Provide the [x, y] coordinate of the cell's center where the given text is located.  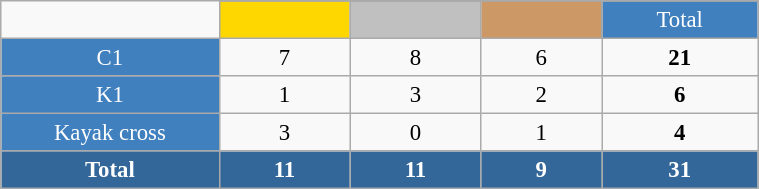
9 [542, 170]
21 [680, 58]
7 [284, 58]
C1 [110, 58]
Kayak cross [110, 133]
8 [416, 58]
4 [680, 133]
2 [542, 95]
0 [416, 133]
31 [680, 170]
K1 [110, 95]
